Provide the (x, y) coordinate of the cell's center where the given text is located.  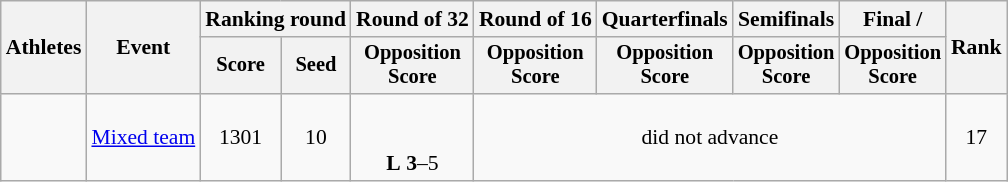
Round of 32 (412, 19)
Semifinals (786, 19)
Mixed team (143, 138)
10 (316, 138)
L 3–5 (412, 138)
Ranking round (276, 19)
Score (240, 66)
Round of 16 (536, 19)
Rank (976, 48)
Athletes (44, 48)
Final / (892, 19)
Quarterfinals (665, 19)
Event (143, 48)
17 (976, 138)
1301 (240, 138)
did not advance (710, 138)
Seed (316, 66)
